Capture the cell that displays the provided text and extract its [x, y] central coordinate. 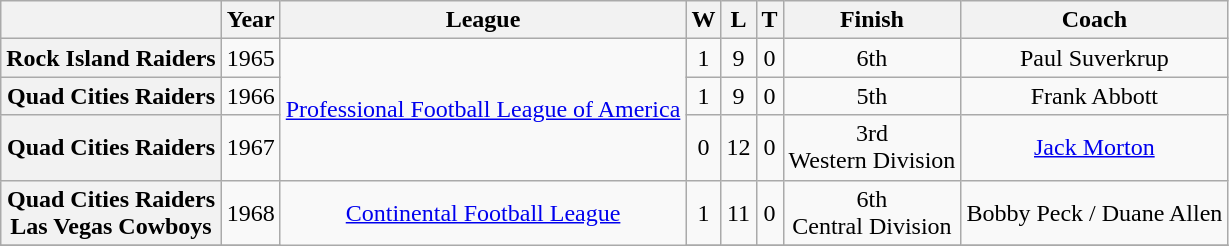
League [483, 20]
Jack Morton [1094, 148]
11 [738, 212]
6th Central Division [872, 212]
Frank Abbott [1094, 96]
6th [872, 58]
Finish [872, 20]
Coach [1094, 20]
12 [738, 148]
Continental Football League [483, 212]
Rock Island Raiders [111, 58]
1968 [250, 212]
Quad Cities RaidersLas Vegas Cowboys [111, 212]
Bobby Peck / Duane Allen [1094, 212]
1966 [250, 96]
1965 [250, 58]
Paul Suverkrup [1094, 58]
1967 [250, 148]
5th [872, 96]
T [770, 20]
Professional Football League of America [483, 110]
Year [250, 20]
3rd Western Division [872, 148]
L [738, 20]
W [704, 20]
